Return the [X, Y] coordinate for the center point of the cell that contains the specified text.  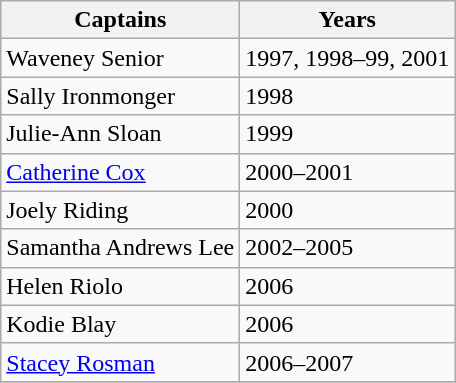
Kodie Blay [120, 324]
2006–2007 [348, 362]
Catherine Cox [120, 172]
Waveney Senior [120, 58]
Years [348, 20]
Sally Ironmonger [120, 96]
Stacey Rosman [120, 362]
2000–2001 [348, 172]
Captains [120, 20]
Julie-Ann Sloan [120, 134]
1999 [348, 134]
Helen Riolo [120, 286]
Samantha Andrews Lee [120, 248]
1998 [348, 96]
1997, 1998–99, 2001 [348, 58]
2002–2005 [348, 248]
2000 [348, 210]
Joely Riding [120, 210]
